From the cell containing the given text, extract its center point as [X, Y] coordinate. 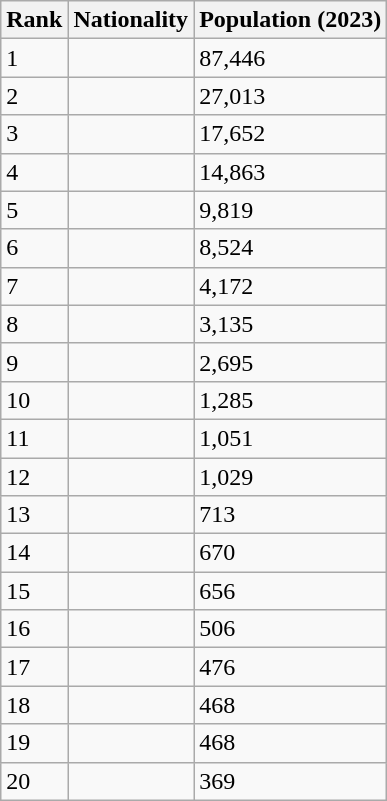
506 [290, 629]
1 [34, 58]
2 [34, 96]
3,135 [290, 324]
670 [290, 553]
2,695 [290, 362]
9,819 [290, 210]
19 [34, 743]
20 [34, 781]
Rank [34, 20]
Population (2023) [290, 20]
1,051 [290, 438]
12 [34, 477]
4,172 [290, 286]
8,524 [290, 248]
7 [34, 286]
8 [34, 324]
1,285 [290, 400]
27,013 [290, 96]
17 [34, 667]
10 [34, 400]
4 [34, 172]
1,029 [290, 477]
9 [34, 362]
87,446 [290, 58]
11 [34, 438]
14 [34, 553]
6 [34, 248]
18 [34, 705]
14,863 [290, 172]
13 [34, 515]
3 [34, 134]
369 [290, 781]
656 [290, 591]
17,652 [290, 134]
5 [34, 210]
Nationality [131, 20]
15 [34, 591]
16 [34, 629]
476 [290, 667]
713 [290, 515]
